Return the [x, y] coordinate for the center point of the cell that contains the specified text.  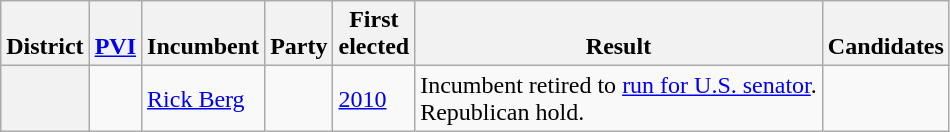
Party [299, 34]
2010 [374, 98]
Incumbent retired to run for U.S. senator.Republican hold. [619, 98]
Candidates [886, 34]
District [45, 34]
Rick Berg [204, 98]
PVI [115, 34]
Firstelected [374, 34]
Incumbent [204, 34]
Result [619, 34]
